Output the (X, Y) coordinate of the center of the cell containing the given text.  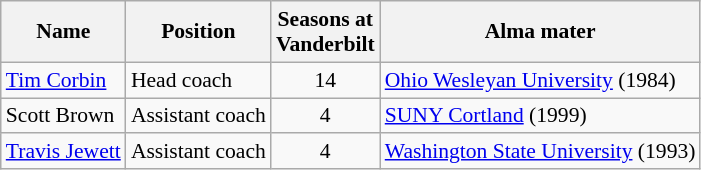
Alma mater (540, 32)
Tim Corbin (64, 80)
Name (64, 32)
Scott Brown (64, 116)
Ohio Wesleyan University (1984) (540, 80)
Seasons atVanderbilt (326, 32)
Position (198, 32)
14 (326, 80)
Head coach (198, 80)
SUNY Cortland (1999) (540, 116)
Washington State University (1993) (540, 152)
Travis Jewett (64, 152)
